Output the (x, y) coordinate of the center of the cell containing the given text.  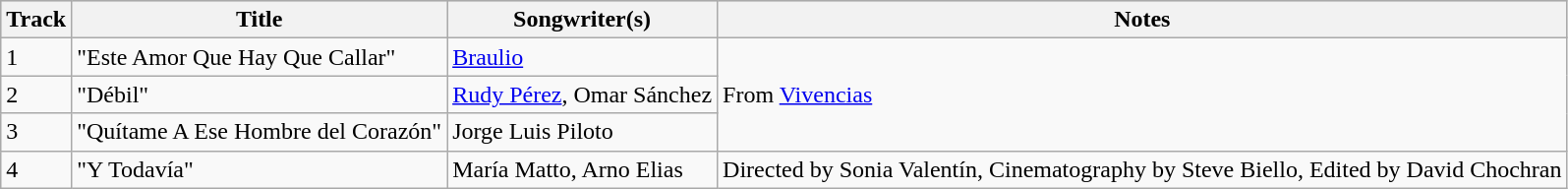
Braulio (582, 57)
"Débil" (260, 94)
"Y Todavía" (260, 169)
Directed by Sonia Valentín, Cinematography by Steve Biello, Edited by David Chochran (1142, 169)
Title (260, 20)
Songwriter(s) (582, 20)
1 (36, 57)
Rudy Pérez, Omar Sánchez (582, 94)
Jorge Luis Piloto (582, 132)
"Quítame A Ese Hombre del Corazón" (260, 132)
"Este Amor Que Hay Que Callar" (260, 57)
Track (36, 20)
Notes (1142, 20)
3 (36, 132)
From Vivencias (1142, 94)
María Matto, Arno Elias (582, 169)
4 (36, 169)
2 (36, 94)
